Return [x, y] of the center of cell containing provided text 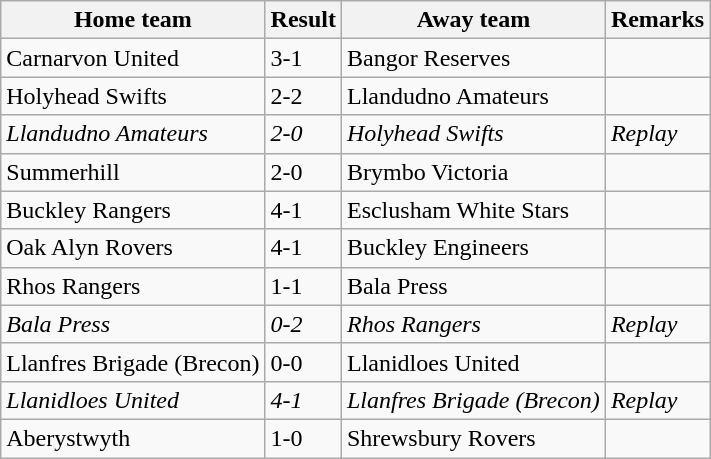
Result [303, 20]
Home team [133, 20]
Buckley Rangers [133, 210]
Bangor Reserves [473, 58]
Away team [473, 20]
Esclusham White Stars [473, 210]
Buckley Engineers [473, 248]
Summerhill [133, 172]
1-0 [303, 438]
Aberystwyth [133, 438]
0-0 [303, 362]
Shrewsbury Rovers [473, 438]
0-2 [303, 324]
1-1 [303, 286]
Oak Alyn Rovers [133, 248]
2-2 [303, 96]
Brymbo Victoria [473, 172]
Carnarvon United [133, 58]
Remarks [657, 20]
3-1 [303, 58]
